Detect which cell encompasses the target text, then output its [X, Y] center coordinate. 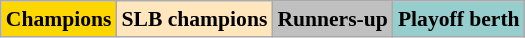
Champions [59, 19]
Playoff berth [459, 19]
Runners-up [332, 19]
SLB champions [194, 19]
